For the text-containing cell, return its midpoint in (x, y) coordinate format. 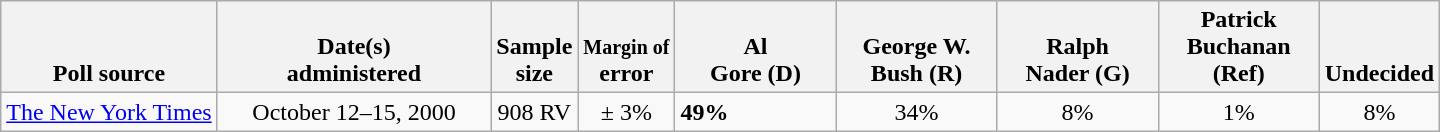
908 RV (534, 112)
RalphNader (G) (1078, 47)
Date(s)administered (354, 47)
1% (1238, 112)
PatrickBuchanan (Ref) (1238, 47)
Margin oferror (626, 47)
Samplesize (534, 47)
AlGore (D) (756, 47)
Undecided (1379, 47)
49% (756, 112)
George W.Bush (R) (916, 47)
34% (916, 112)
The New York Times (109, 112)
October 12–15, 2000 (354, 112)
Poll source (109, 47)
± 3% (626, 112)
